From the cell containing the given text, extract its center point as (X, Y) coordinate. 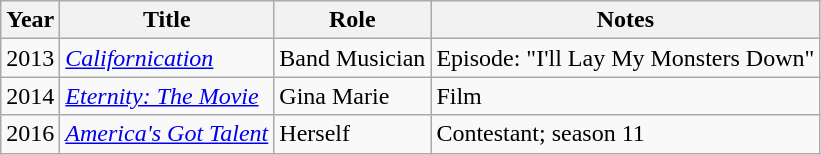
Gina Marie (352, 96)
Role (352, 20)
Californication (167, 58)
Notes (626, 20)
Film (626, 96)
America's Got Talent (167, 134)
2016 (30, 134)
Band Musician (352, 58)
2013 (30, 58)
Eternity: The Movie (167, 96)
Episode: "I'll Lay My Monsters Down" (626, 58)
Herself (352, 134)
Contestant; season 11 (626, 134)
2014 (30, 96)
Year (30, 20)
Title (167, 20)
